Output the [x, y] coordinate of the center of the cell containing the given text.  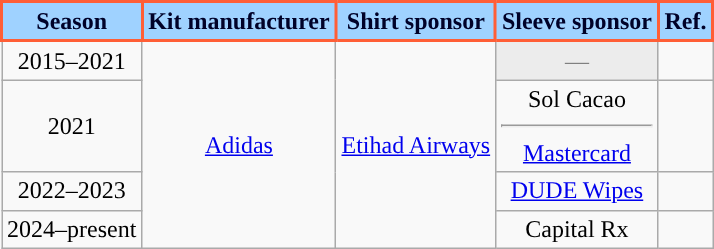
Season [72, 22]
Sol Cacao Mastercard [578, 126]
2021 [72, 126]
— [578, 60]
Ref. [686, 22]
Adidas [239, 144]
2022–2023 [72, 191]
2015–2021 [72, 60]
Kit manufacturer [239, 22]
Sleeve sponsor [578, 22]
DUDE Wipes [578, 191]
Etihad Airways [416, 144]
2024–present [72, 229]
Shirt sponsor [416, 22]
Capital Rx [578, 229]
